Extract the [X, Y] coordinate from the center of the cell holding the provided text.  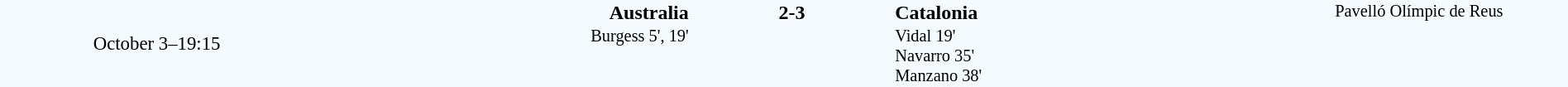
2-3 [791, 12]
Pavelló Olímpic de Reus [1419, 43]
Catalonia [1082, 12]
Australia [501, 12]
Burgess 5', 19' [501, 56]
Vidal 19'Navarro 35'Manzano 38' [1082, 56]
October 3–19:15 [157, 43]
